Search for the cell housing the specified text and yield its (x, y) center coordinate. 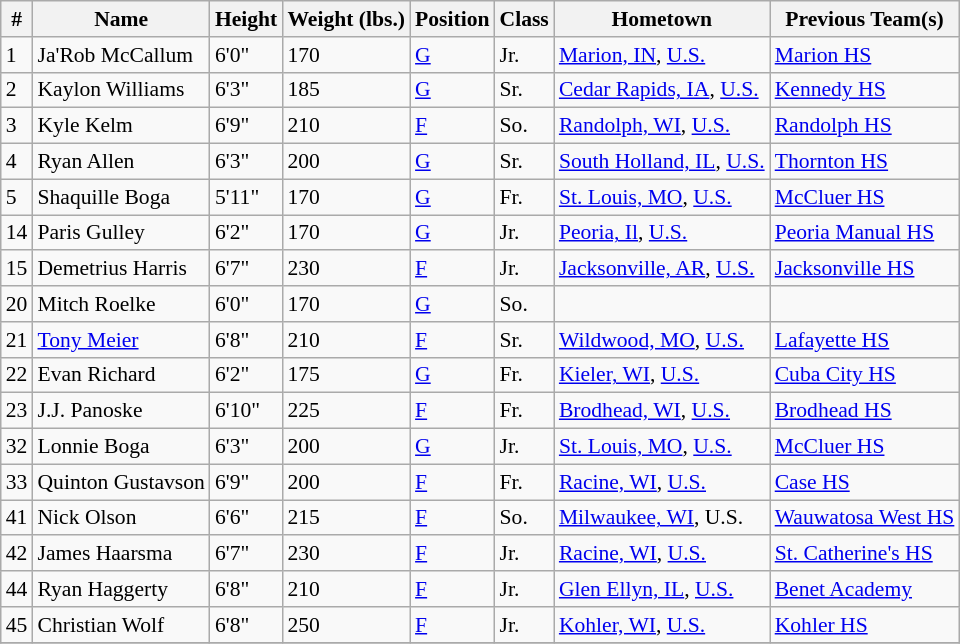
Lonnie Boga (120, 447)
22 (17, 375)
Jacksonville, AR, U.S. (662, 269)
Brodhead, WI, U.S. (662, 411)
23 (17, 411)
45 (17, 625)
Kyle Kelm (120, 126)
215 (346, 518)
20 (17, 304)
Marion, IN, U.S. (662, 55)
175 (346, 375)
Benet Academy (865, 589)
14 (17, 233)
44 (17, 589)
Shaquille Boga (120, 197)
1 (17, 55)
Cedar Rapids, IA, U.S. (662, 90)
Randolph HS (865, 126)
32 (17, 447)
Peoria Manual HS (865, 233)
Wildwood, MO, U.S. (662, 340)
225 (346, 411)
Demetrius Harris (120, 269)
Nick Olson (120, 518)
5 (17, 197)
250 (346, 625)
Christian Wolf (120, 625)
6'10" (246, 411)
33 (17, 482)
Peoria, Il, U.S. (662, 233)
6'6" (246, 518)
Mitch Roelke (120, 304)
Thornton HS (865, 162)
# (17, 19)
Hometown (662, 19)
Glen Ellyn, IL, U.S. (662, 589)
Jacksonville HS (865, 269)
185 (346, 90)
42 (17, 554)
Milwaukee, WI, U.S. (662, 518)
41 (17, 518)
South Holland, IL, U.S. (662, 162)
Weight (lbs.) (346, 19)
St. Catherine's HS (865, 554)
James Haarsma (120, 554)
15 (17, 269)
Evan Richard (120, 375)
Wauwatosa West HS (865, 518)
Randolph, WI, U.S. (662, 126)
J.J. Panoske (120, 411)
Ryan Haggerty (120, 589)
Class (524, 19)
Marion HS (865, 55)
Kohler, WI, U.S. (662, 625)
2 (17, 90)
3 (17, 126)
Kennedy HS (865, 90)
21 (17, 340)
Case HS (865, 482)
Height (246, 19)
5'11" (246, 197)
Quinton Gustavson (120, 482)
Kieler, WI, U.S. (662, 375)
Ja'Rob McCallum (120, 55)
Ryan Allen (120, 162)
Position (452, 19)
Kohler HS (865, 625)
Brodhead HS (865, 411)
Tony Meier (120, 340)
Lafayette HS (865, 340)
Name (120, 19)
4 (17, 162)
Cuba City HS (865, 375)
Previous Team(s) (865, 19)
Kaylon Williams (120, 90)
Paris Gulley (120, 233)
